Return (x, y) of the center of cell containing provided text 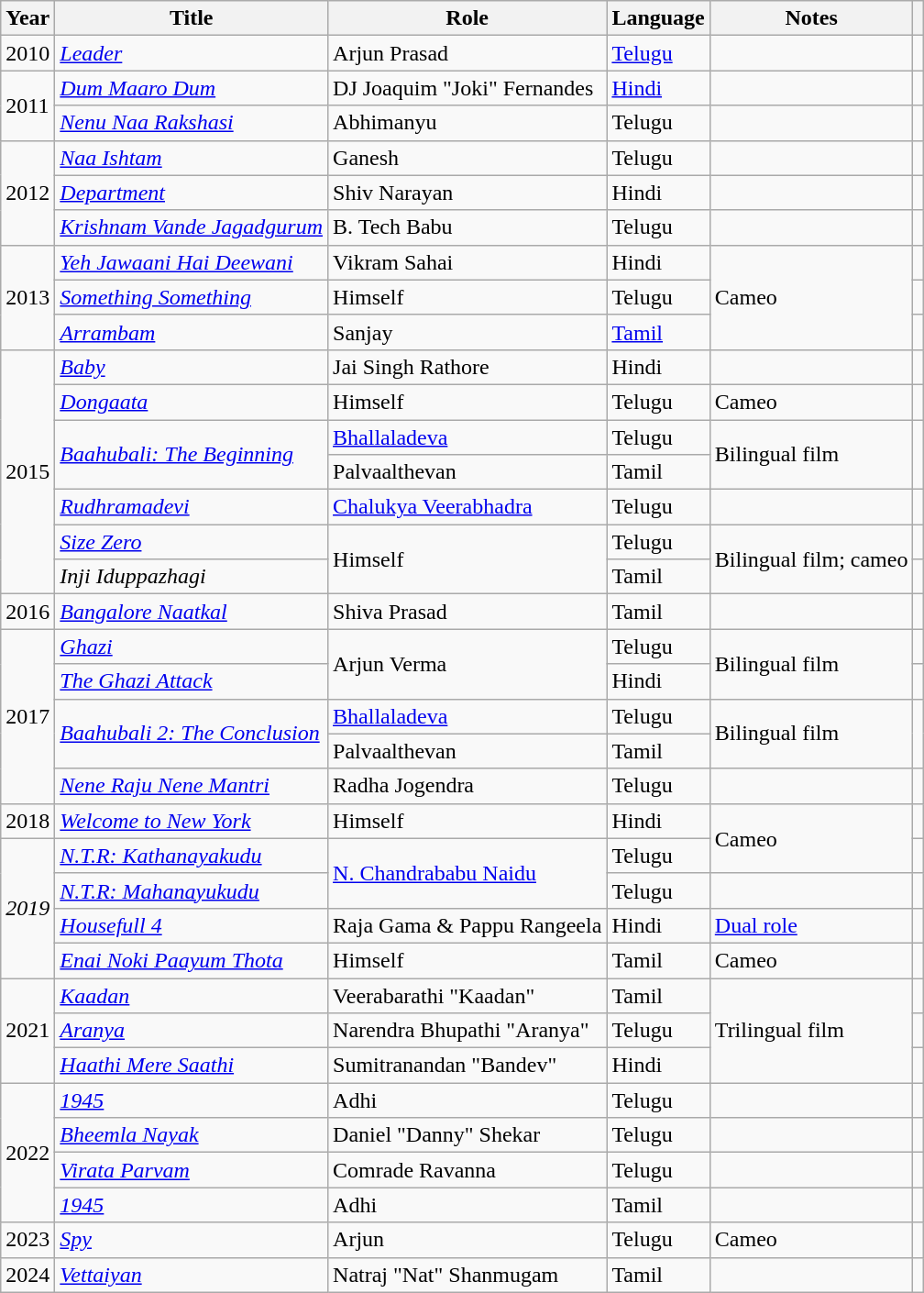
Trilingual film (811, 1030)
Baahubali: The Beginning (192, 455)
Haathi Mere Saathi (192, 1066)
Narendra Bhupathi "Aranya" (467, 1031)
Rudhramadevi (192, 507)
Arjun Prasad (467, 53)
2012 (27, 193)
Leader (192, 53)
Chalukya Veerabhadra (467, 507)
Role (467, 18)
Daniel "Danny" Shekar (467, 1135)
B. Tech Babu (467, 227)
Bheemla Nayak (192, 1135)
Year (27, 18)
2016 (27, 612)
Radha Jogendra (467, 786)
Bangalore Naatkal (192, 612)
Comrade Ravanna (467, 1170)
Naa Ishtam (192, 158)
2018 (27, 821)
N.T.R: Kathanayakudu (192, 856)
Krishnam Vande Jagadgurum (192, 227)
Bilingual film; cameo (811, 559)
The Ghazi Attack (192, 681)
Nene Raju Nene Mantri (192, 786)
Jai Singh Rathore (467, 367)
Natraj "Nat" Shanmugam (467, 1275)
Arjun Verma (467, 664)
Notes (811, 18)
Shiva Prasad (467, 612)
Vettaiyan (192, 1275)
Kaadan (192, 995)
N. Chandrababu Naidu (467, 873)
Enai Noki Paayum Thota (192, 960)
Shiv Narayan (467, 193)
Arrambam (192, 332)
Inji Iduppazhagi (192, 577)
Title (192, 18)
Aranya (192, 1031)
2015 (27, 471)
Language (658, 18)
Ganesh (467, 158)
2022 (27, 1153)
Veerabarathi "Kaadan" (467, 995)
2021 (27, 1030)
2017 (27, 716)
Sumitranandan "Bandev" (467, 1066)
Dum Maaro Dum (192, 88)
Housefull 4 (192, 925)
Dual role (811, 925)
2023 (27, 1240)
Something Something (192, 297)
2011 (27, 105)
Nenu Naa Rakshasi (192, 123)
Baahubali 2: The Conclusion (192, 734)
Raja Gama & Pappu Rangeela (467, 925)
Abhimanyu (467, 123)
DJ Joaquim "Joki" Fernandes (467, 88)
2010 (27, 53)
2013 (27, 297)
Sanjay (467, 332)
Baby (192, 367)
Department (192, 193)
Dongaata (192, 402)
2024 (27, 1275)
Arjun (467, 1240)
Size Zero (192, 542)
N.T.R: Mahanayukudu (192, 890)
Yeh Jawaani Hai Deewani (192, 262)
2019 (27, 908)
Vikram Sahai (467, 262)
Spy (192, 1240)
Ghazi (192, 646)
Virata Parvam (192, 1170)
Welcome to New York (192, 821)
